Search for the cell housing the specified text and yield its [x, y] center coordinate. 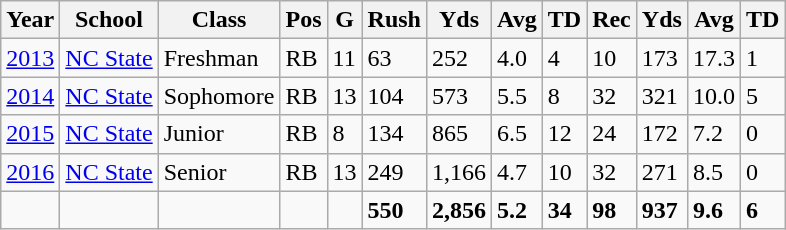
5.5 [518, 96]
Rush [394, 20]
2014 [30, 96]
17.3 [714, 58]
6 [762, 210]
937 [662, 210]
4 [564, 58]
104 [394, 96]
172 [662, 134]
249 [394, 172]
134 [394, 134]
2,856 [458, 210]
5 [762, 96]
173 [662, 58]
98 [612, 210]
2015 [30, 134]
2013 [30, 58]
G [344, 20]
Class [219, 20]
Freshman [219, 58]
Senior [219, 172]
2016 [30, 172]
271 [662, 172]
11 [344, 58]
24 [612, 134]
12 [564, 134]
Rec [612, 20]
Pos [304, 20]
34 [564, 210]
School [109, 20]
1 [762, 58]
10.0 [714, 96]
1,166 [458, 172]
321 [662, 96]
4.0 [518, 58]
252 [458, 58]
7.2 [714, 134]
5.2 [518, 210]
6.5 [518, 134]
Junior [219, 134]
573 [458, 96]
4.7 [518, 172]
865 [458, 134]
Year [30, 20]
550 [394, 210]
9.6 [714, 210]
8.5 [714, 172]
63 [394, 58]
Sophomore [219, 96]
